Provide the [X, Y] coordinate of the cell's center where the given text is located.  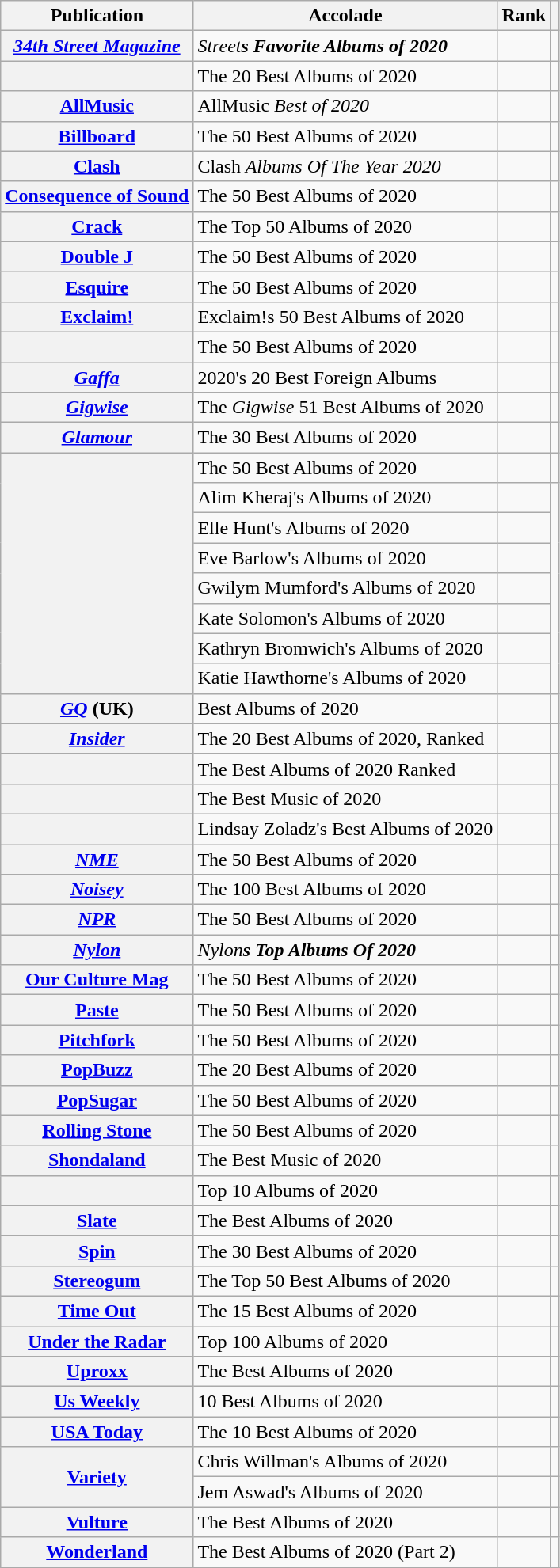
The 15 Best Albums of 2020 [345, 1311]
Spin [97, 1251]
Exclaim!s 50 Best Albums of 2020 [345, 317]
Under the Radar [97, 1342]
Double J [97, 256]
Best Albums of 2020 [345, 708]
Shondaland [97, 1160]
Alim Kheraj's Albums of 2020 [345, 498]
NPR [97, 920]
The Best Albums of 2020 Ranked [345, 769]
Gwilym Mumford's Albums of 2020 [345, 588]
AllMusic Best of 2020 [345, 106]
The 20 Best Albums of 2020, Ranked [345, 738]
Top 10 Albums of 2020 [345, 1190]
Our Culture Mag [97, 980]
PopBuzz [97, 1070]
Variety [97, 1477]
GQ (UK) [97, 708]
Accolade [345, 16]
The Best Albums of 2020 (Part 2) [345, 1552]
Kathryn Bromwich's Albums of 2020 [345, 648]
Slate [97, 1221]
Rank [524, 16]
Gaffa [97, 378]
The 10 Best Albums of 2020 [345, 1432]
Paste [97, 1010]
Exclaim! [97, 317]
Streets Favorite Albums of 2020 [345, 46]
Consequence of Sound [97, 196]
AllMusic [97, 106]
Noisey [97, 890]
Kate Solomon's Albums of 2020 [345, 618]
PopSugar [97, 1100]
Nylon [97, 950]
NME [97, 859]
Time Out [97, 1311]
Clash Albums Of The Year 2020 [345, 166]
Jem Aswad's Albums of 2020 [345, 1492]
10 Best Albums of 2020 [345, 1402]
USA Today [97, 1432]
Insider [97, 738]
Chris Willman's Albums of 2020 [345, 1462]
Publication [97, 16]
Billboard [97, 136]
Pitchfork [97, 1040]
Glamour [97, 438]
Eve Barlow's Albums of 2020 [345, 558]
The 100 Best Albums of 2020 [345, 890]
Uproxx [97, 1372]
The Gigwise 51 Best Albums of 2020 [345, 408]
Top 100 Albums of 2020 [345, 1342]
Stereogum [97, 1281]
34th Street Magazine [97, 46]
The Top 50 Albums of 2020 [345, 226]
Elle Hunt's Albums of 2020 [345, 528]
Lindsay Zoladz's Best Albums of 2020 [345, 829]
2020's 20 Best Foreign Albums [345, 378]
Nylons Top Albums Of 2020 [345, 950]
Crack [97, 226]
Clash [97, 166]
Vulture [97, 1522]
Esquire [97, 287]
Gigwise [97, 408]
Rolling Stone [97, 1130]
The Top 50 Best Albums of 2020 [345, 1281]
Katie Hawthorne's Albums of 2020 [345, 678]
Wonderland [97, 1552]
Us Weekly [97, 1402]
